Locate the cell with the specified text and output its [X, Y] center coordinate. 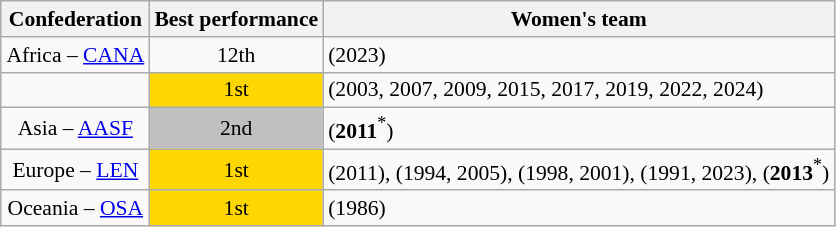
(2003, 2007, 2009, 2015, 2017, 2019, 2022, 2024) [578, 90]
2nd [236, 128]
(2023) [578, 55]
Africa – CANA [75, 55]
(2011*) [578, 128]
Europe – LEN [75, 170]
Oceania – OSA [75, 209]
(1986) [578, 209]
Confederation [75, 19]
12th [236, 55]
Best performance [236, 19]
(2011), (1994, 2005), (1998, 2001), (1991, 2023), (2013*) [578, 170]
Women's team [578, 19]
Asia – AASF [75, 128]
